Detect which cell encompasses the target text, then output its (x, y) center coordinate. 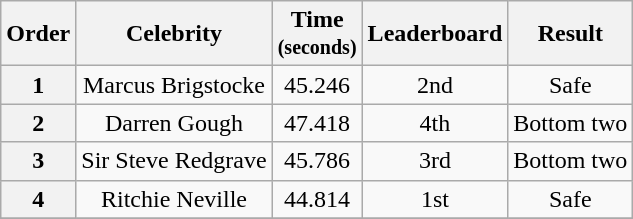
2 (38, 123)
Order (38, 34)
Celebrity (174, 34)
45.786 (317, 161)
4 (38, 199)
45.246 (317, 85)
3 (38, 161)
Darren Gough (174, 123)
1st (435, 199)
Sir Steve Redgrave (174, 161)
Ritchie Neville (174, 199)
47.418 (317, 123)
Marcus Brigstocke (174, 85)
1 (38, 85)
Leaderboard (435, 34)
Result (570, 34)
44.814 (317, 199)
2nd (435, 85)
Time(seconds) (317, 34)
4th (435, 123)
3rd (435, 161)
